For the text-containing cell, return its midpoint in (x, y) coordinate format. 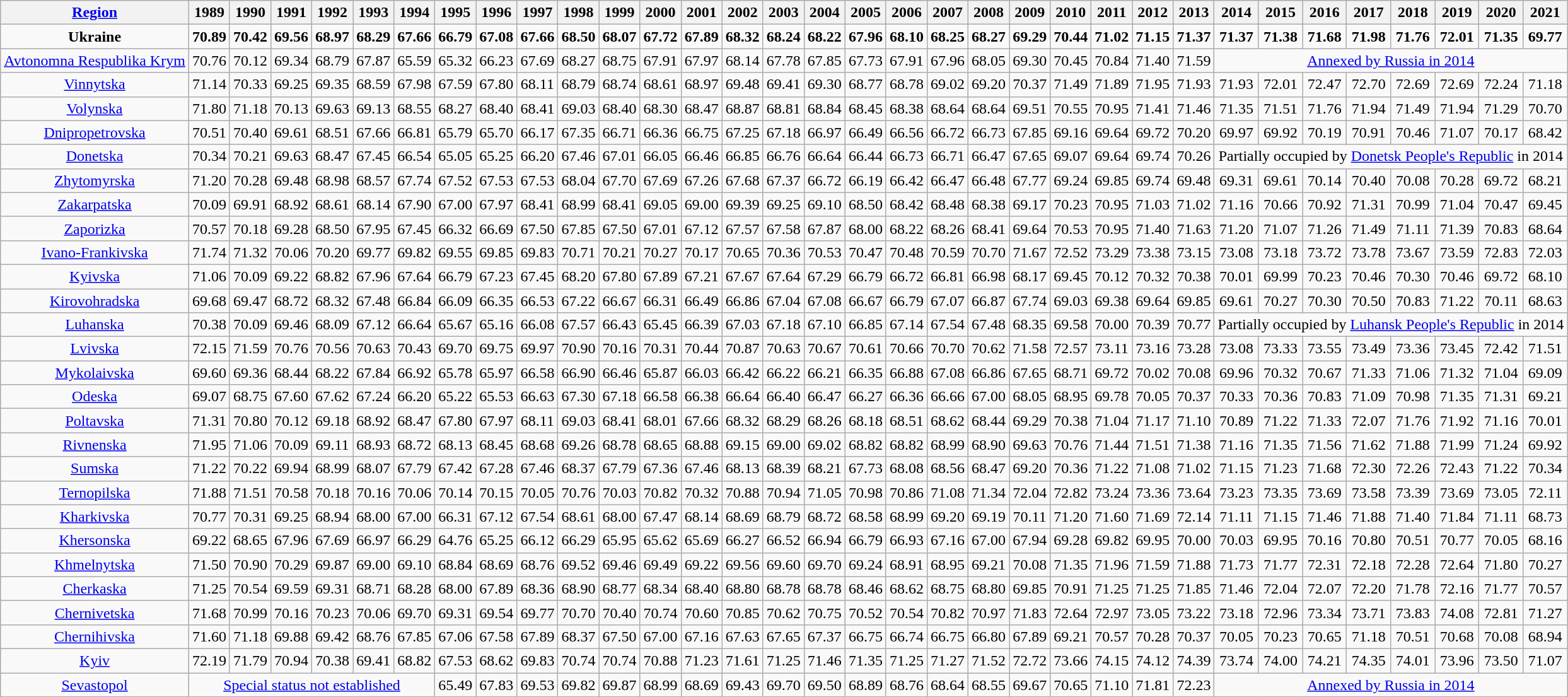
66.12 (537, 541)
71.56 (1325, 445)
72.82 (1071, 493)
66.66 (947, 397)
67.06 (455, 636)
Ukraine (95, 37)
68.68 (537, 445)
71.81 (1153, 684)
Chernihivska (95, 636)
70.58 (291, 493)
73.55 (1325, 349)
Sumska (95, 469)
1993 (373, 13)
73.23 (1236, 493)
69.49 (661, 565)
66.90 (579, 373)
2020 (1501, 13)
70.42 (250, 37)
71.39 (1457, 228)
72.19 (209, 660)
67.62 (333, 397)
74.35 (1369, 660)
73.33 (1281, 349)
65.05 (455, 156)
67.04 (783, 301)
2000 (661, 13)
72.83 (1501, 252)
73.22 (1194, 612)
73.16 (1153, 349)
66.19 (865, 180)
72.72 (1030, 660)
73.28 (1194, 349)
67.35 (579, 132)
71.84 (1457, 517)
68.48 (947, 204)
70.68 (1457, 636)
67.23 (497, 276)
68.20 (579, 276)
66.63 (537, 397)
66.98 (989, 276)
67.70 (619, 180)
2021 (1545, 13)
Ternopilska (95, 493)
66.53 (537, 301)
66.80 (989, 636)
69.58 (1071, 325)
66.17 (537, 132)
72.18 (1369, 565)
Khmelnytska (95, 565)
71.96 (1112, 565)
72.11 (1545, 493)
69.16 (1071, 132)
67.14 (907, 325)
2010 (1071, 13)
67.60 (291, 397)
Donetska (95, 156)
71.03 (1153, 204)
68.09 (333, 325)
73.83 (1413, 612)
66.48 (989, 180)
Partially occupied by Luhansk People's Republic in 2014 (1391, 325)
67.68 (743, 180)
71.26 (1325, 228)
69.13 (373, 108)
67.78 (783, 61)
74.08 (1457, 612)
69.88 (291, 636)
69.54 (497, 612)
67.52 (455, 180)
69.42 (333, 636)
68.93 (373, 445)
72.42 (1501, 349)
71.17 (1153, 421)
71.14 (209, 85)
65.87 (661, 373)
65.62 (661, 541)
2018 (1413, 13)
68.35 (1030, 325)
72.96 (1281, 612)
67.94 (1030, 541)
67.22 (579, 301)
67.90 (415, 204)
69.09 (1545, 373)
69.78 (1112, 397)
69.53 (537, 684)
69.52 (579, 565)
Cherkaska (95, 589)
73.72 (1325, 252)
70.52 (865, 612)
71.09 (1369, 397)
2013 (1194, 13)
68.39 (783, 469)
70.43 (415, 349)
69.15 (743, 445)
67.77 (1030, 180)
72.47 (1325, 85)
2015 (1281, 13)
66.44 (865, 156)
2019 (1457, 13)
69.19 (989, 517)
69.91 (250, 204)
67.84 (373, 373)
70.87 (743, 349)
Vinnytska (95, 85)
2014 (1236, 13)
69.96 (1236, 373)
73.45 (1457, 349)
73.78 (1369, 252)
73.39 (1413, 493)
70.45 (1071, 61)
71.89 (1112, 85)
69.18 (333, 421)
72.70 (1369, 85)
71.61 (743, 660)
68.74 (619, 85)
2017 (1369, 13)
71.44 (1112, 445)
70.19 (1325, 132)
68.88 (701, 445)
74.15 (1112, 660)
74.21 (1325, 660)
73.11 (1112, 349)
70.13 (291, 108)
68.73 (1545, 517)
71.98 (1369, 37)
Lvivska (95, 349)
67.10 (825, 325)
73.15 (1194, 252)
67.98 (415, 85)
72.24 (1501, 85)
1992 (333, 13)
69.94 (291, 469)
72.26 (1413, 469)
69.47 (250, 301)
70.75 (825, 612)
65.53 (497, 397)
73.66 (1071, 660)
73.71 (1369, 612)
66.76 (783, 156)
Avtonomna Respublika Krym (95, 61)
69.67 (1030, 684)
70.29 (291, 565)
2001 (701, 13)
65.16 (497, 325)
69.50 (825, 684)
72.52 (1071, 252)
72.31 (1325, 565)
Special status not established (311, 684)
2003 (783, 13)
73.50 (1501, 660)
71.41 (1153, 108)
70.26 (1194, 156)
68.87 (743, 108)
68.34 (661, 589)
Volynska (95, 108)
67.83 (497, 684)
71.58 (1030, 349)
Rivnenska (95, 445)
66.87 (989, 301)
67.25 (743, 132)
70.71 (579, 252)
67.21 (701, 276)
Kyivska (95, 276)
69.99 (1281, 276)
68.28 (415, 589)
73.34 (1325, 612)
65.69 (701, 541)
70.85 (743, 612)
69.39 (743, 204)
71.99 (1457, 445)
67.95 (373, 228)
65.67 (455, 325)
68.81 (783, 108)
70.50 (1369, 301)
65.78 (455, 373)
66.40 (783, 397)
69.17 (1030, 204)
70.92 (1325, 204)
2011 (1112, 13)
Partially occupied by Donetsk People's Republic in 2014 (1391, 156)
66.21 (825, 373)
70.48 (907, 252)
70.84 (1112, 61)
69.59 (291, 589)
70.61 (865, 349)
73.38 (1153, 252)
71.67 (1030, 252)
66.56 (907, 132)
Mykolaivska (95, 373)
69.11 (333, 445)
70.60 (701, 612)
69.68 (209, 301)
71.62 (1369, 445)
72.28 (1413, 565)
1998 (579, 13)
71.69 (1153, 517)
66.69 (497, 228)
1997 (537, 13)
73.64 (1194, 493)
68.91 (907, 565)
71.50 (209, 565)
Zaporizka (95, 228)
1996 (497, 13)
65.79 (455, 132)
72.81 (1501, 612)
73.58 (1369, 493)
66.52 (783, 541)
2007 (947, 13)
Poltavska (95, 421)
66.22 (783, 373)
74.00 (1281, 660)
Khersonska (95, 541)
1989 (209, 13)
72.15 (209, 349)
71.05 (825, 493)
68.18 (865, 421)
74.39 (1194, 660)
65.22 (455, 397)
67.63 (743, 636)
65.59 (415, 61)
72.57 (1071, 349)
67.29 (825, 276)
2008 (989, 13)
66.32 (455, 228)
69.36 (250, 373)
Luhanska (95, 325)
71.29 (1501, 108)
68.56 (947, 469)
72.20 (1369, 589)
Ivano-Frankivska (95, 252)
69.05 (661, 204)
66.74 (907, 636)
66.92 (415, 373)
72.03 (1545, 252)
70.15 (497, 493)
67.26 (701, 180)
67.07 (947, 301)
70.59 (947, 252)
66.05 (661, 156)
69.38 (1112, 301)
65.97 (497, 373)
66.39 (701, 325)
2012 (1153, 13)
66.93 (907, 541)
72.43 (1457, 469)
Odeska (95, 397)
67.28 (497, 469)
72.14 (1194, 517)
68.63 (1545, 301)
73.49 (1369, 349)
Dnipropetrovska (95, 132)
66.54 (415, 156)
67.67 (743, 276)
74.12 (1153, 660)
1994 (415, 13)
66.09 (455, 301)
74.01 (1413, 660)
Sevastopol (95, 684)
66.08 (537, 325)
1991 (291, 13)
73.29 (1112, 252)
66.94 (825, 541)
71.24 (1501, 445)
69.43 (743, 684)
71.73 (1236, 565)
70.02 (1153, 373)
68.58 (865, 517)
65.70 (497, 132)
Kyiv (95, 660)
67.03 (743, 325)
68.01 (661, 421)
69.75 (497, 349)
65.49 (455, 684)
67.42 (455, 469)
1990 (250, 13)
73.74 (1236, 660)
73.96 (1457, 660)
Chernivetska (95, 612)
Region (95, 13)
68.98 (333, 180)
72.23 (1194, 684)
68.36 (537, 589)
70.22 (250, 469)
2005 (865, 13)
66.38 (701, 397)
71.74 (209, 252)
67.72 (661, 37)
69.26 (579, 445)
67.59 (455, 85)
73.67 (1413, 252)
68.17 (1030, 276)
68.30 (661, 108)
71.34 (989, 493)
70.56 (333, 349)
70.97 (989, 612)
67.24 (373, 397)
68.57 (373, 180)
69.34 (291, 61)
68.25 (947, 37)
71.52 (989, 660)
71.85 (1194, 589)
70.55 (1071, 108)
1999 (619, 13)
72.30 (1369, 469)
71.83 (1030, 612)
65.32 (455, 61)
2016 (1325, 13)
2009 (1030, 13)
65.45 (661, 325)
Zhytomyrska (95, 180)
68.24 (783, 37)
71.78 (1413, 589)
68.89 (865, 684)
Kharkivska (95, 517)
68.16 (1545, 541)
66.23 (497, 61)
67.36 (661, 469)
69.51 (1030, 108)
66.84 (415, 301)
70.39 (1153, 325)
67.30 (579, 397)
68.04 (579, 180)
73.59 (1457, 252)
67.47 (661, 517)
66.43 (619, 325)
Zakarpatska (95, 204)
71.92 (1457, 421)
69.55 (455, 252)
Kirovohradska (95, 301)
66.88 (907, 373)
70.86 (907, 493)
68.59 (373, 85)
73.24 (1112, 493)
72.97 (1112, 612)
2002 (743, 13)
2006 (907, 13)
1995 (455, 13)
71.79 (250, 660)
69.35 (333, 85)
68.46 (865, 589)
73.35 (1281, 493)
65.95 (619, 541)
66.03 (701, 373)
64.76 (455, 541)
72.16 (1457, 589)
68.08 (907, 469)
2004 (825, 13)
71.63 (1194, 228)
